Determine the [x, y] coordinate at the center of the cell enclosing the given text.  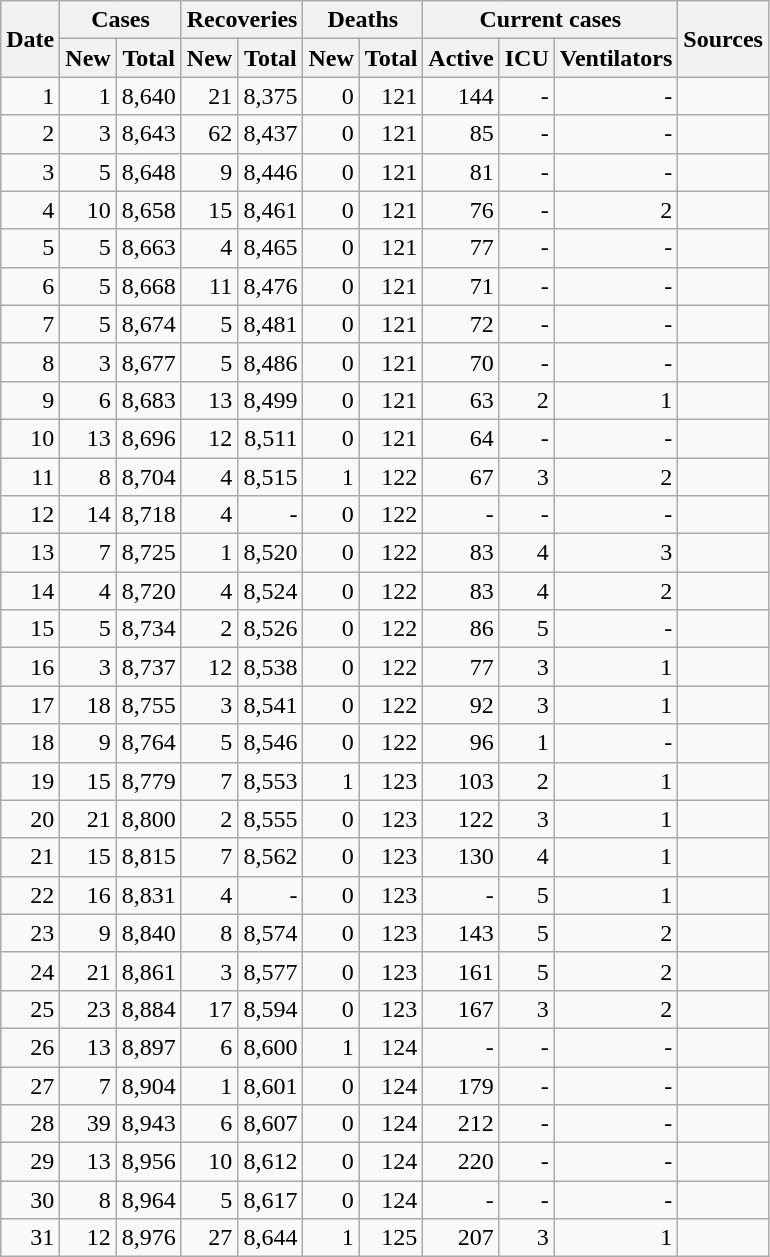
70 [461, 362]
67 [461, 477]
161 [461, 971]
8,486 [270, 362]
8,663 [148, 248]
8,601 [270, 1085]
8,437 [270, 134]
8,520 [270, 553]
8,674 [148, 324]
8,943 [148, 1124]
212 [461, 1124]
8,725 [148, 553]
8,574 [270, 933]
31 [30, 1238]
8,526 [270, 629]
8,815 [148, 857]
8,541 [270, 705]
8,904 [148, 1085]
8,964 [148, 1200]
22 [30, 895]
62 [209, 134]
8,668 [148, 286]
8,553 [270, 781]
Ventilators [616, 58]
8,831 [148, 895]
8,897 [148, 1047]
8,446 [270, 172]
8,734 [148, 629]
81 [461, 172]
Current cases [550, 20]
8,755 [148, 705]
8,720 [148, 591]
8,643 [148, 134]
8,511 [270, 438]
8,644 [270, 1238]
8,515 [270, 477]
86 [461, 629]
220 [461, 1162]
ICU [526, 58]
179 [461, 1085]
8,737 [148, 667]
8,499 [270, 400]
Recoveries [242, 20]
8,555 [270, 819]
8,800 [148, 819]
8,600 [270, 1047]
8,617 [270, 1200]
8,976 [148, 1238]
8,465 [270, 248]
8,884 [148, 1009]
8,476 [270, 286]
8,524 [270, 591]
64 [461, 438]
8,779 [148, 781]
207 [461, 1238]
92 [461, 705]
8,658 [148, 210]
71 [461, 286]
Date [30, 39]
96 [461, 743]
8,683 [148, 400]
8,956 [148, 1162]
8,696 [148, 438]
8,840 [148, 933]
8,861 [148, 971]
8,562 [270, 857]
143 [461, 933]
8,607 [270, 1124]
8,718 [148, 515]
144 [461, 96]
19 [30, 781]
39 [88, 1124]
8,640 [148, 96]
25 [30, 1009]
8,594 [270, 1009]
103 [461, 781]
8,704 [148, 477]
8,481 [270, 324]
8,648 [148, 172]
26 [30, 1047]
8,546 [270, 743]
8,764 [148, 743]
Cases [120, 20]
63 [461, 400]
76 [461, 210]
29 [30, 1162]
Sources [724, 39]
8,538 [270, 667]
8,577 [270, 971]
130 [461, 857]
8,461 [270, 210]
85 [461, 134]
72 [461, 324]
8,612 [270, 1162]
Deaths [363, 20]
8,375 [270, 96]
30 [30, 1200]
20 [30, 819]
28 [30, 1124]
167 [461, 1009]
8,677 [148, 362]
24 [30, 971]
Active [461, 58]
125 [391, 1238]
